Search for the cell housing the specified text and yield its (x, y) center coordinate. 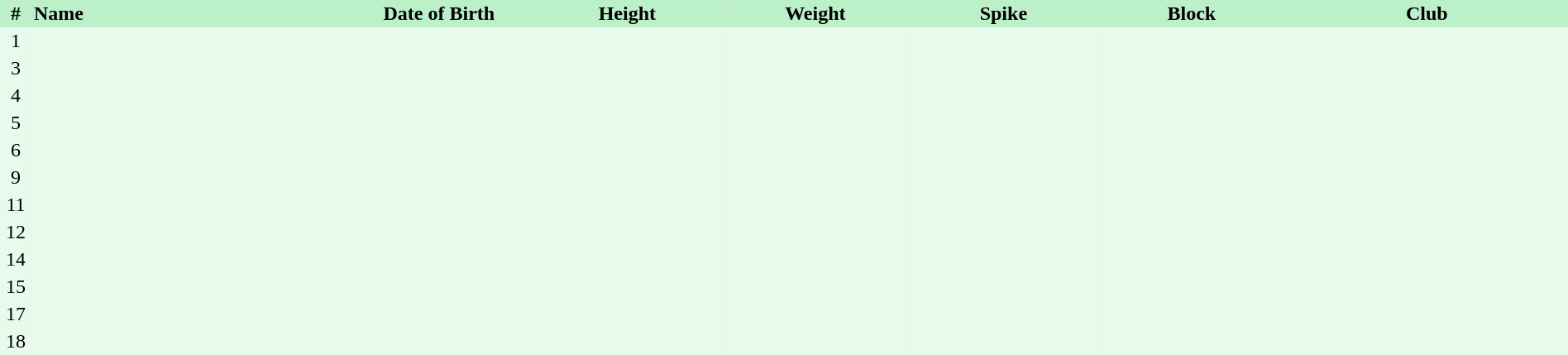
3 (16, 68)
15 (16, 286)
1 (16, 41)
17 (16, 314)
5 (16, 122)
9 (16, 177)
11 (16, 205)
6 (16, 151)
# (16, 13)
4 (16, 96)
Club (1427, 13)
18 (16, 341)
Weight (815, 13)
Height (628, 13)
12 (16, 232)
14 (16, 260)
Spike (1004, 13)
Name (189, 13)
Date of Birth (439, 13)
Block (1192, 13)
